Search for the cell housing the specified text and yield its (X, Y) center coordinate. 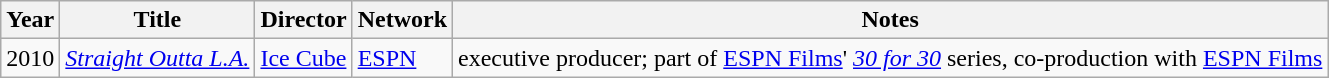
2010 (30, 58)
Notes (890, 20)
Director (304, 20)
Ice Cube (304, 58)
executive producer; part of ESPN Films' 30 for 30 series, co-production with ESPN Films (890, 58)
Year (30, 20)
Title (158, 20)
Network (402, 20)
Straight Outta L.A. (158, 58)
ESPN (402, 58)
